Determine the [X, Y] coordinate at the center of the cell enclosing the given text.  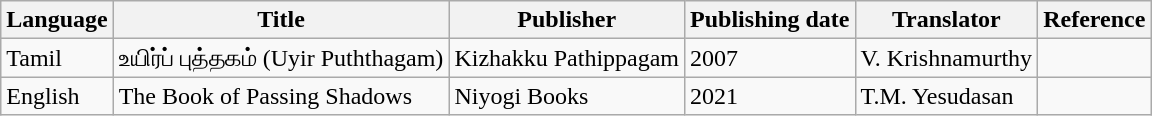
உயிர்ப் புத்தகம் (Uyir Puththagam) [281, 58]
Title [281, 20]
V. Krishnamurthy [946, 58]
Publisher [567, 20]
2007 [770, 58]
The Book of Passing Shadows [281, 96]
Translator [946, 20]
T.M. Yesudasan [946, 96]
Language [57, 20]
Reference [1094, 20]
Kizhakku Pathippagam [567, 58]
2021 [770, 96]
Tamil [57, 58]
Niyogi Books [567, 96]
Publishing date [770, 20]
English [57, 96]
